Detect which cell encompasses the target text, then output its (X, Y) center coordinate. 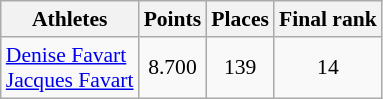
8.700 (173, 68)
Places (240, 19)
Denise FavartJacques Favart (70, 68)
139 (240, 68)
14 (328, 68)
Athletes (70, 19)
Final rank (328, 19)
Points (173, 19)
